For the text-containing cell, return its midpoint in [x, y] coordinate format. 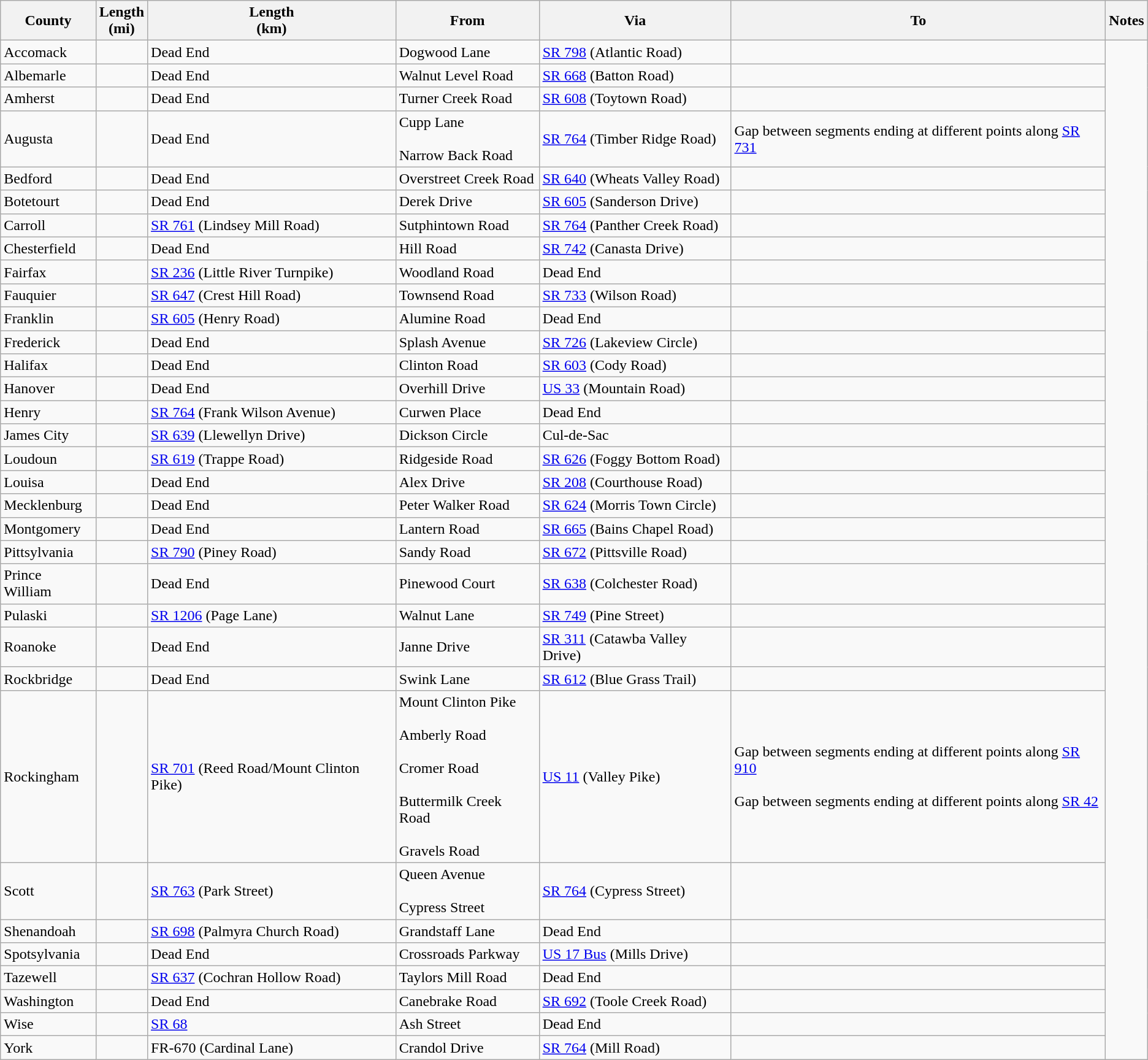
SR 761 (Lindsey Mill Road) [272, 225]
Canebrake Road [467, 1001]
US 11 (Valley Pike) [635, 777]
US 33 (Mountain Road) [635, 389]
SR 605 (Sanderson Drive) [635, 202]
Pinewood Court [467, 584]
Gap between segments ending at different points along SR 731 [919, 139]
SR 638 (Colchester Road) [635, 584]
SR 640 (Wheats Valley Road) [635, 179]
Length(mi) [121, 21]
Louisa [48, 482]
SR 68 [272, 1024]
Hill Road [467, 248]
Woodland Road [467, 272]
SR 624 (Morris Town Circle) [635, 505]
James City [48, 436]
Via [635, 21]
Ridgeside Road [467, 459]
SR 764 (Panther Creek Road) [635, 225]
Loudoun [48, 459]
SR 726 (Lakeview Circle) [635, 342]
Shenandoah [48, 931]
Sutphintown Road [467, 225]
Hanover [48, 389]
Wise [48, 1024]
SR 764 (Cypress Street) [635, 891]
Washington [48, 1001]
FR-670 (Cardinal Lane) [272, 1048]
Overstreet Creek Road [467, 179]
Roanoke [48, 647]
Derek Drive [467, 202]
Townsend Road [467, 295]
SR 647 (Crest Hill Road) [272, 295]
Alex Drive [467, 482]
SR 701 (Reed Road/Mount Clinton Pike) [272, 777]
Sandy Road [467, 552]
Henry [48, 412]
SR 639 (Llewellyn Drive) [272, 436]
Accomack [48, 52]
SR 764 (Mill Road) [635, 1048]
Carroll [48, 225]
Augusta [48, 139]
Halifax [48, 366]
York [48, 1048]
Franklin [48, 318]
US 17 Bus (Mills Drive) [635, 954]
SR 764 (Timber Ridge Road) [635, 139]
SR 1206 (Page Lane) [272, 615]
Botetourt [48, 202]
Mecklenburg [48, 505]
To [919, 21]
SR 665 (Bains Chapel Road) [635, 529]
SR 698 (Palmyra Church Road) [272, 931]
Alumine Road [467, 318]
SR 236 (Little River Turnpike) [272, 272]
Fauquier [48, 295]
From [467, 21]
SR 605 (Henry Road) [272, 318]
Swink Lane [467, 678]
SR 668 (Batton Road) [635, 75]
Gap between segments ending at different points along SR 910Gap between segments ending at different points along SR 42 [919, 777]
SR 749 (Pine Street) [635, 615]
Length(km) [272, 21]
SR 603 (Cody Road) [635, 366]
Splash Avenue [467, 342]
Frederick [48, 342]
Overhill Drive [467, 389]
SR 637 (Cochran Hollow Road) [272, 978]
SR 311 (Catawba Valley Drive) [635, 647]
Albemarle [48, 75]
Notes [1127, 21]
Spotsylvania [48, 954]
Chesterfield [48, 248]
Walnut Lane [467, 615]
Pulaski [48, 615]
Grandstaff Lane [467, 931]
Pittsylvania [48, 552]
Dogwood Lane [467, 52]
Rockbridge [48, 678]
Janne Drive [467, 647]
Fairfax [48, 272]
SR 672 (Pittsville Road) [635, 552]
SR 742 (Canasta Drive) [635, 248]
SR 612 (Blue Grass Trail) [635, 678]
SR 619 (Trappe Road) [272, 459]
Cupp LaneNarrow Back Road [467, 139]
Lantern Road [467, 529]
Montgomery [48, 529]
Prince William [48, 584]
Scott [48, 891]
Mount Clinton PikeAmberly RoadCromer RoadButtermilk Creek RoadGravels Road [467, 777]
County [48, 21]
SR 208 (Courthouse Road) [635, 482]
SR 763 (Park Street) [272, 891]
Peter Walker Road [467, 505]
Bedford [48, 179]
Crossroads Parkway [467, 954]
Cul-de-Sac [635, 436]
SR 733 (Wilson Road) [635, 295]
SR 626 (Foggy Bottom Road) [635, 459]
Curwen Place [467, 412]
SR 790 (Piney Road) [272, 552]
Clinton Road [467, 366]
Dickson Circle [467, 436]
Tazewell [48, 978]
SR 692 (Toole Creek Road) [635, 1001]
Crandol Drive [467, 1048]
Walnut Level Road [467, 75]
Amherst [48, 99]
Ash Street [467, 1024]
Taylors Mill Road [467, 978]
SR 608 (Toytown Road) [635, 99]
Rockingham [48, 777]
Queen AvenueCypress Street [467, 891]
SR 764 (Frank Wilson Avenue) [272, 412]
Turner Creek Road [467, 99]
SR 798 (Atlantic Road) [635, 52]
